Output the [X, Y] coordinate of the center of the cell containing the given text.  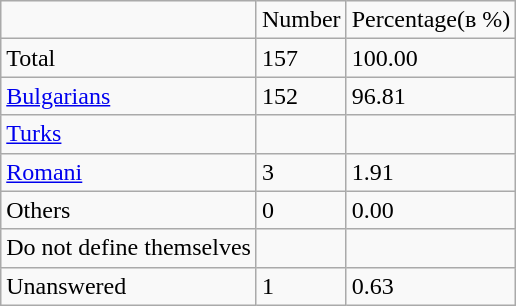
0.63 [431, 286]
Bulgarians [129, 96]
0.00 [431, 210]
96.81 [431, 96]
Others [129, 210]
1 [301, 286]
Percentage(в %) [431, 20]
Number [301, 20]
100.00 [431, 58]
Romani [129, 172]
Turks [129, 134]
3 [301, 172]
1.91 [431, 172]
157 [301, 58]
0 [301, 210]
Unanswered [129, 286]
Total [129, 58]
152 [301, 96]
Do not define themselves [129, 248]
